For the text-containing cell, return its midpoint in [x, y] coordinate format. 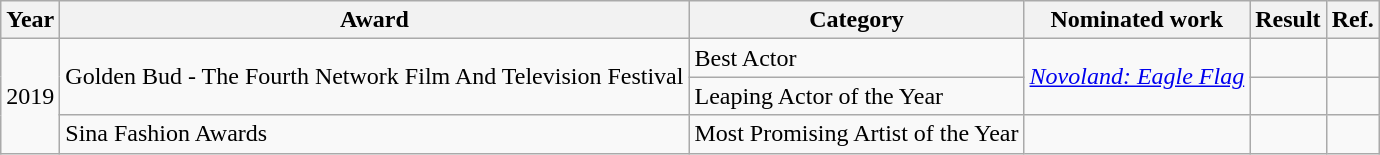
Award [374, 20]
Leaping Actor of the Year [856, 96]
Nominated work [1137, 20]
Sina Fashion Awards [374, 134]
Category [856, 20]
Ref. [1352, 20]
Result [1288, 20]
Novoland: Eagle Flag [1137, 77]
Most Promising Artist of the Year [856, 134]
Best Actor [856, 58]
Year [30, 20]
Golden Bud - The Fourth Network Film And Television Festival [374, 77]
2019 [30, 96]
